Output the [X, Y] coordinate of the center of the cell containing the given text.  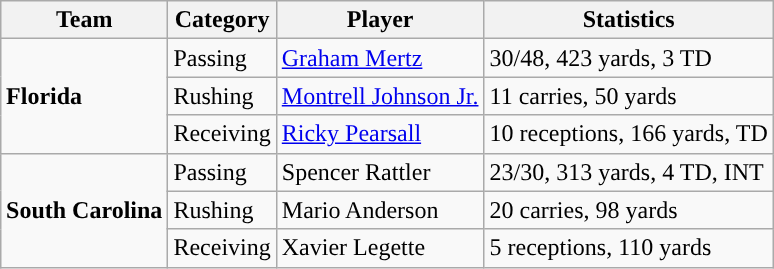
Xavier Legette [380, 248]
Mario Anderson [380, 210]
23/30, 313 yards, 4 TD, INT [628, 172]
Player [380, 20]
Graham Mertz [380, 58]
Spencer Rattler [380, 172]
30/48, 423 yards, 3 TD [628, 58]
11 carries, 50 yards [628, 96]
Ricky Pearsall [380, 134]
Statistics [628, 20]
South Carolina [84, 210]
5 receptions, 110 yards [628, 248]
Florida [84, 96]
Category [222, 20]
20 carries, 98 yards [628, 210]
10 receptions, 166 yards, TD [628, 134]
Montrell Johnson Jr. [380, 96]
Team [84, 20]
